Find where the given text appears and provide that cell's center as (X, Y) coordinate. 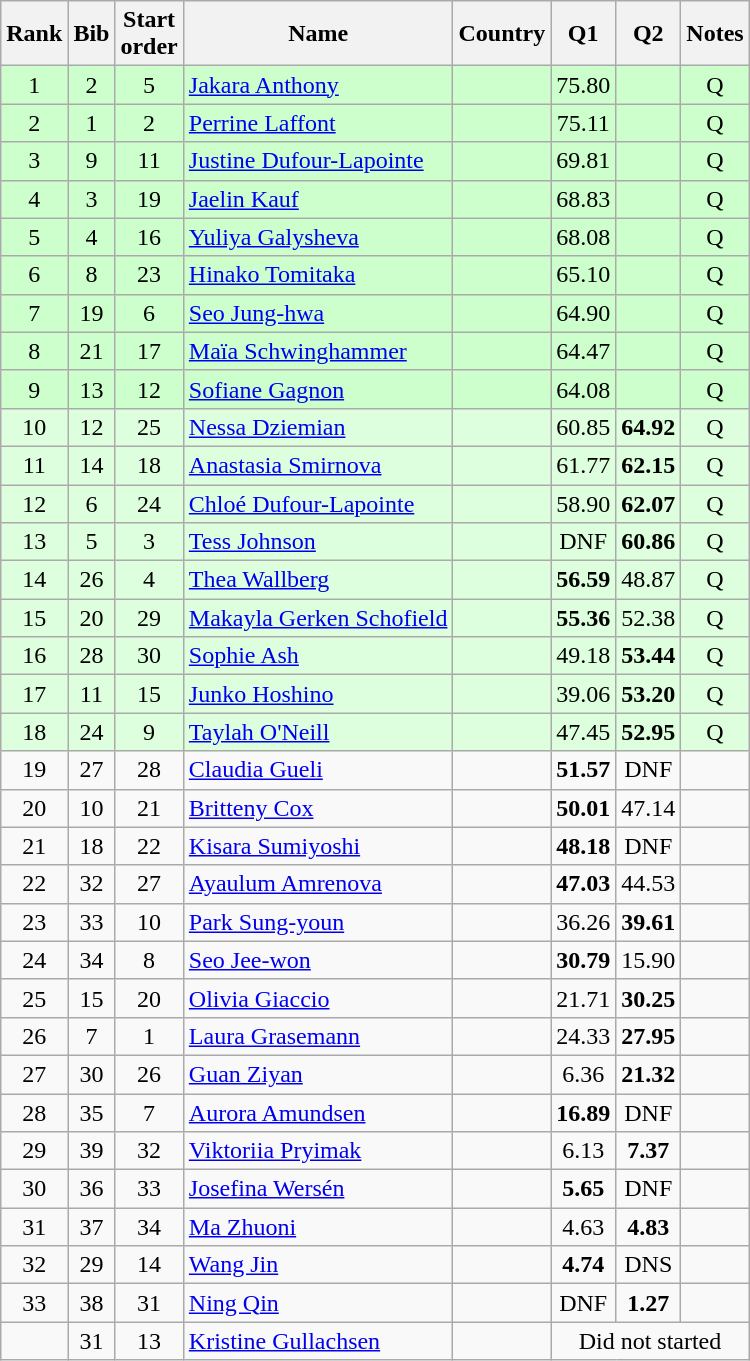
36 (92, 1189)
64.47 (584, 351)
Maïa Schwinghammer (318, 351)
64.08 (584, 389)
21.32 (648, 1074)
60.85 (584, 427)
50.01 (584, 808)
Guan Ziyan (318, 1074)
Aurora Amundsen (318, 1113)
4.83 (648, 1227)
15.90 (648, 960)
Seo Jung-hwa (318, 313)
Justine Dufour-Lapointe (318, 161)
60.86 (648, 542)
6.36 (584, 1074)
7.37 (648, 1151)
24.33 (584, 1036)
75.11 (584, 123)
51.57 (584, 770)
Ning Qin (318, 1303)
39.06 (584, 694)
Wang Jin (318, 1265)
Britteny Cox (318, 808)
Claudia Gueli (318, 770)
53.20 (648, 694)
75.80 (584, 85)
Sophie Ash (318, 656)
Park Sung-youn (318, 922)
Jakara Anthony (318, 85)
Junko Hoshino (318, 694)
48.87 (648, 580)
Kristine Gullachsen (318, 1341)
Makayla Gerken Schofield (318, 618)
Chloé Dufour-Lapointe (318, 503)
6.13 (584, 1151)
1.27 (648, 1303)
4.74 (584, 1265)
64.92 (648, 427)
Olivia Giaccio (318, 998)
Q2 (648, 34)
Notes (715, 34)
Country (502, 34)
DNS (648, 1265)
Yuliya Galysheva (318, 237)
Ayaulum Amrenova (318, 884)
21.71 (584, 998)
Kisara Sumiyoshi (318, 846)
30.25 (648, 998)
Name (318, 34)
16.89 (584, 1113)
Perrine Laffont (318, 123)
44.53 (648, 884)
52.38 (648, 618)
4.63 (584, 1227)
62.15 (648, 465)
52.95 (648, 732)
49.18 (584, 656)
58.90 (584, 503)
38 (92, 1303)
Ma Zhuoni (318, 1227)
69.81 (584, 161)
5.65 (584, 1189)
48.18 (584, 846)
61.77 (584, 465)
Laura Grasemann (318, 1036)
47.14 (648, 808)
68.83 (584, 199)
Rank (34, 34)
Sofiane Gagnon (318, 389)
47.45 (584, 732)
Josefina Wersén (318, 1189)
68.08 (584, 237)
Did not started (650, 1341)
53.44 (648, 656)
Tess Johnson (318, 542)
62.07 (648, 503)
55.36 (584, 618)
Hinako Tomitaka (318, 275)
35 (92, 1113)
Seo Jee-won (318, 960)
65.10 (584, 275)
56.59 (584, 580)
30.79 (584, 960)
Viktoriia Pryimak (318, 1151)
47.03 (584, 884)
Thea Wallberg (318, 580)
27.95 (648, 1036)
39 (92, 1151)
Bib (92, 34)
36.26 (584, 922)
Q1 (584, 34)
37 (92, 1227)
39.61 (648, 922)
64.90 (584, 313)
Nessa Dziemian (318, 427)
Taylah O'Neill (318, 732)
Jaelin Kauf (318, 199)
Startorder (149, 34)
Anastasia Smirnova (318, 465)
